Extract the [X, Y] coordinate from the center of the cell holding the provided text.  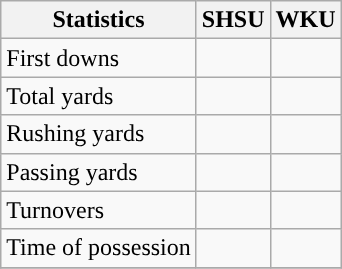
Time of possession [99, 248]
Rushing yards [99, 134]
Passing yards [99, 172]
First downs [99, 58]
Statistics [99, 20]
Turnovers [99, 210]
SHSU [233, 20]
WKU [306, 20]
Total yards [99, 96]
